Output the (x, y) coordinate of the center of the cell containing the given text.  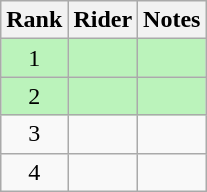
Rank (34, 20)
1 (34, 58)
Notes (172, 20)
3 (34, 134)
4 (34, 172)
Rider (103, 20)
2 (34, 96)
